Capture the cell that displays the provided text and extract its (x, y) central coordinate. 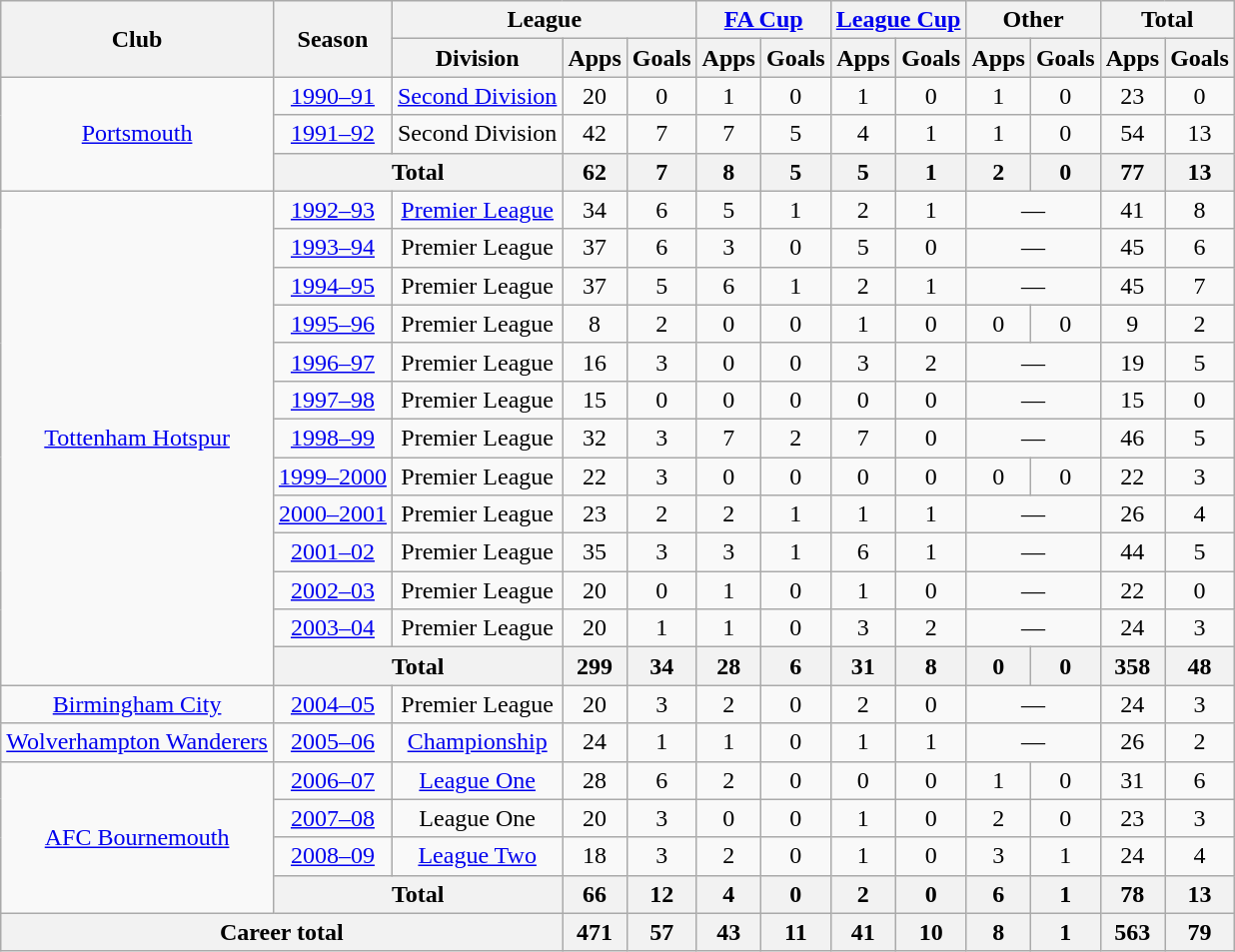
Season (332, 39)
10 (931, 932)
2004–05 (332, 704)
AFC Bournemouth (138, 837)
12 (661, 894)
358 (1132, 666)
Portsmouth (138, 134)
2000–2001 (332, 514)
66 (595, 894)
471 (595, 932)
1998–99 (332, 438)
77 (1132, 172)
Tottenham Hotspur (138, 438)
1994–95 (332, 286)
9 (1132, 324)
League Cup (898, 20)
19 (1132, 362)
79 (1200, 932)
Other (1033, 20)
1991–92 (332, 134)
2007–08 (332, 818)
Birmingham City (138, 704)
299 (595, 666)
Wolverhampton Wanderers (138, 742)
43 (728, 932)
1995–96 (332, 324)
2002–03 (332, 590)
Championship (477, 742)
78 (1132, 894)
1990–91 (332, 96)
2003–04 (332, 628)
57 (661, 932)
1992–93 (332, 210)
2005–06 (332, 742)
1999–2000 (332, 476)
2008–09 (332, 856)
2001–02 (332, 552)
563 (1132, 932)
48 (1200, 666)
42 (595, 134)
46 (1132, 438)
FA Cup (763, 20)
11 (795, 932)
44 (1132, 552)
League Two (477, 856)
Division (477, 58)
54 (1132, 134)
1997–98 (332, 400)
2006–07 (332, 780)
Club (138, 39)
1993–94 (332, 248)
Career total (282, 932)
League (544, 20)
18 (595, 856)
1996–97 (332, 362)
62 (595, 172)
16 (595, 362)
32 (595, 438)
35 (595, 552)
